Locate the cell with the specified text and output its [x, y] center coordinate. 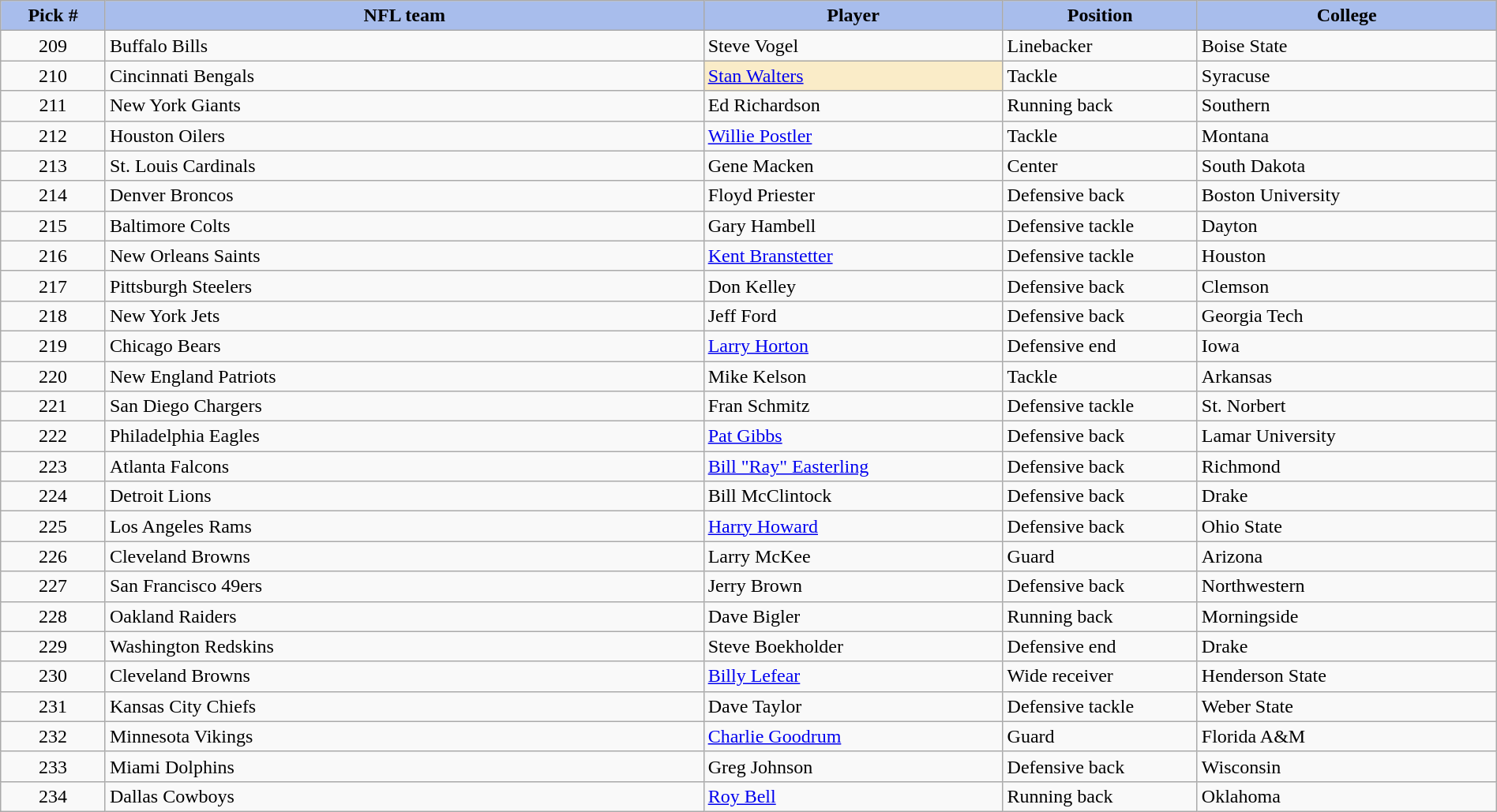
Bill McClintock [853, 496]
Don Kelley [853, 286]
Houston Oilers [404, 136]
Roy Bell [853, 796]
Atlanta Falcons [404, 466]
213 [54, 166]
231 [54, 706]
Linebacker [1100, 46]
Buffalo Bills [404, 46]
Position [1100, 16]
Mike Kelson [853, 376]
Center [1100, 166]
Oklahoma [1347, 796]
Jeff Ford [853, 316]
Ed Richardson [853, 106]
Los Angeles Rams [404, 526]
232 [54, 736]
Denver Broncos [404, 196]
St. Louis Cardinals [404, 166]
Arizona [1347, 556]
Detroit Lions [404, 496]
Steve Vogel [853, 46]
Charlie Goodrum [853, 736]
Gary Hambell [853, 226]
Jerry Brown [853, 586]
226 [54, 556]
Georgia Tech [1347, 316]
224 [54, 496]
Pittsburgh Steelers [404, 286]
Clemson [1347, 286]
Southern [1347, 106]
Cincinnati Bengals [404, 76]
New England Patriots [404, 376]
Philadelphia Eagles [404, 436]
212 [54, 136]
Dallas Cowboys [404, 796]
St. Norbert [1347, 406]
219 [54, 346]
Pick # [54, 16]
Player [853, 16]
Lamar University [1347, 436]
217 [54, 286]
223 [54, 466]
Steve Boekholder [853, 646]
228 [54, 616]
Larry Horton [853, 346]
225 [54, 526]
Oakland Raiders [404, 616]
Billy Lefear [853, 676]
Washington Redskins [404, 646]
New York Jets [404, 316]
Florida A&M [1347, 736]
Arkansas [1347, 376]
Dave Bigler [853, 616]
218 [54, 316]
San Francisco 49ers [404, 586]
New Orleans Saints [404, 256]
Stan Walters [853, 76]
Pat Gibbs [853, 436]
Henderson State [1347, 676]
214 [54, 196]
Wisconsin [1347, 766]
Wide receiver [1100, 676]
College [1347, 16]
230 [54, 676]
Montana [1347, 136]
Boston University [1347, 196]
Weber State [1347, 706]
Chicago Bears [404, 346]
Larry McKee [853, 556]
Syracuse [1347, 76]
Baltimore Colts [404, 226]
Gene Macken [853, 166]
Kansas City Chiefs [404, 706]
229 [54, 646]
220 [54, 376]
209 [54, 46]
211 [54, 106]
234 [54, 796]
NFL team [404, 16]
Minnesota Vikings [404, 736]
Morningside [1347, 616]
Ohio State [1347, 526]
216 [54, 256]
Dave Taylor [853, 706]
Fran Schmitz [853, 406]
233 [54, 766]
Richmond [1347, 466]
Dayton [1347, 226]
Willie Postler [853, 136]
Harry Howard [853, 526]
New York Giants [404, 106]
Greg Johnson [853, 766]
Bill "Ray" Easterling [853, 466]
Northwestern [1347, 586]
Iowa [1347, 346]
Boise State [1347, 46]
222 [54, 436]
215 [54, 226]
Kent Branstetter [853, 256]
210 [54, 76]
227 [54, 586]
Floyd Priester [853, 196]
Houston [1347, 256]
South Dakota [1347, 166]
San Diego Chargers [404, 406]
Miami Dolphins [404, 766]
221 [54, 406]
